Locate the cell with the specified text and output its [x, y] center coordinate. 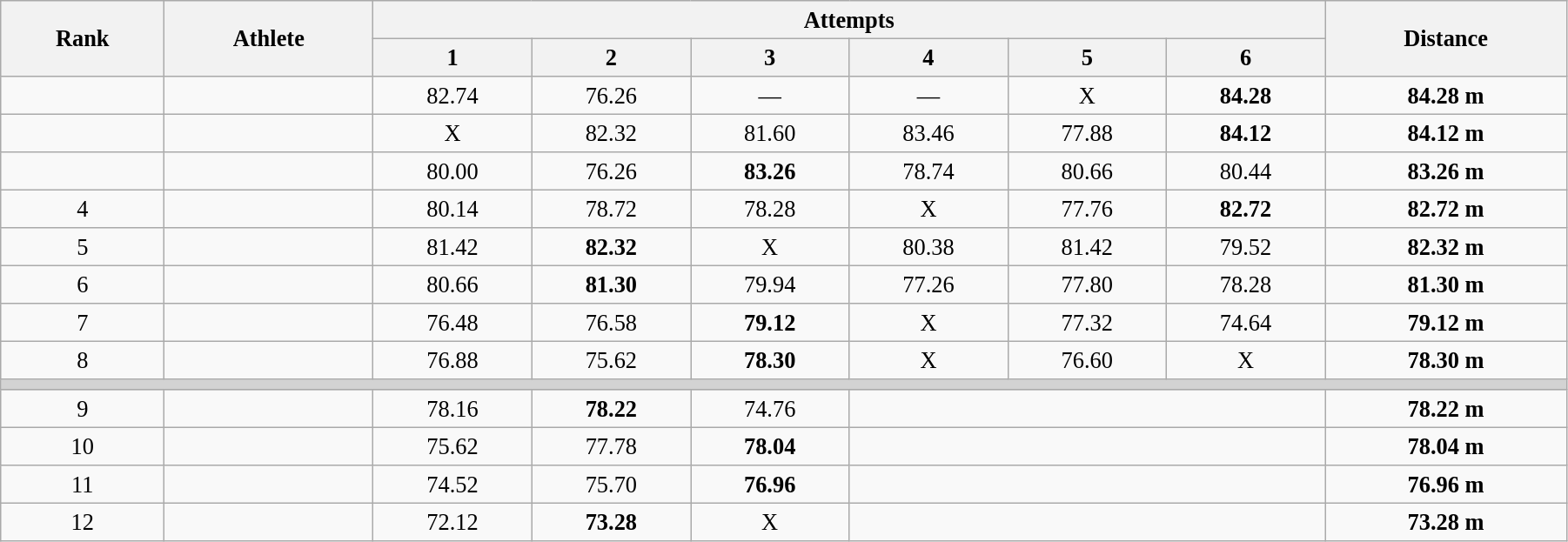
82.32 m [1446, 247]
80.44 [1245, 171]
80.14 [452, 209]
76.88 [452, 360]
Attempts [849, 19]
84.28 m [1446, 95]
72.12 [452, 522]
81.30 [611, 284]
78.22 m [1446, 409]
79.94 [770, 284]
78.30 [770, 360]
Distance [1446, 38]
74.52 [452, 485]
8 [83, 360]
80.00 [452, 171]
75.70 [611, 485]
77.32 [1087, 323]
76.58 [611, 323]
78.04 [770, 446]
1 [452, 57]
79.12 [770, 323]
Rank [83, 38]
12 [83, 522]
81.30 m [1446, 284]
78.16 [452, 409]
74.64 [1245, 323]
78.22 [611, 409]
9 [83, 409]
76.48 [452, 323]
83.26 [770, 171]
83.26 m [1446, 171]
73.28 [611, 522]
74.76 [770, 409]
7 [83, 323]
77.80 [1087, 284]
82.72 m [1446, 209]
Athlete [269, 38]
76.60 [1087, 360]
77.88 [1087, 133]
81.60 [770, 133]
84.12 m [1446, 133]
82.74 [452, 95]
11 [83, 485]
3 [770, 57]
77.78 [611, 446]
78.30 m [1446, 360]
76.96 [770, 485]
73.28 m [1446, 522]
79.52 [1245, 247]
77.76 [1087, 209]
78.04 m [1446, 446]
83.46 [928, 133]
2 [611, 57]
77.26 [928, 284]
84.28 [1245, 95]
78.74 [928, 171]
79.12 m [1446, 323]
10 [83, 446]
76.96 m [1446, 485]
84.12 [1245, 133]
78.72 [611, 209]
82.72 [1245, 209]
80.38 [928, 247]
